Return the (X, Y) coordinate for the center point of the cell that contains the specified text.  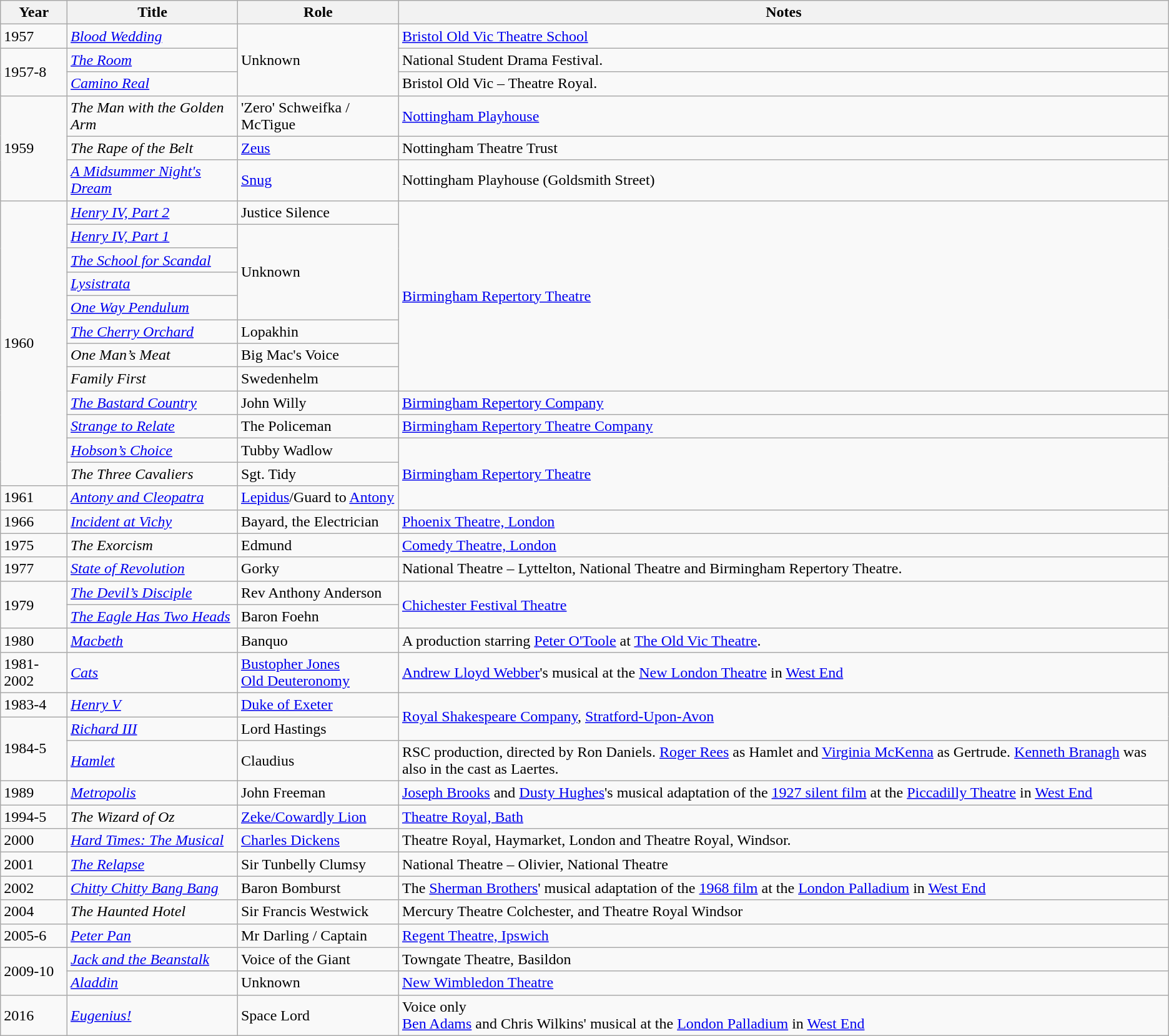
National Theatre – Lyttelton, National Theatre and Birmingham Repertory Theatre. (783, 569)
1966 (34, 521)
Nottingham Playhouse (783, 116)
Justice Silence (318, 212)
Snug (318, 180)
Andrew Lloyd Webber's musical at the New London Theatre in West End (783, 672)
Baron Foehn (318, 616)
Big Mac's Voice (318, 355)
1957-8 (34, 72)
One Way Pendulum (152, 307)
Blood Wedding (152, 36)
Edmund (318, 545)
Role (318, 12)
1959 (34, 148)
State of Revolution (152, 569)
The Cherry Orchard (152, 332)
Lopakhin (318, 332)
The School for Scandal (152, 260)
Lord Hastings (318, 729)
Theatre Royal, Haymarket, London and Theatre Royal, Windsor. (783, 841)
Metropolis (152, 793)
'Zero' Schweifka / McTigue (318, 116)
Title (152, 12)
RSC production, directed by Ron Daniels. Roger Rees as Hamlet and Virginia McKenna as Gertrude. Kenneth Branagh was also in the cast as Laertes. (783, 761)
Zeus (318, 148)
Sgt. Tidy (318, 474)
Space Lord (318, 1015)
Aladdin (152, 983)
Duke of Exeter (318, 704)
Towngate Theatre, Basildon (783, 959)
Phoenix Theatre, London (783, 521)
Henry IV, Part 2 (152, 212)
Birmingham Repertory Theatre Company (783, 427)
Charles Dickens (318, 841)
Camino Real (152, 84)
The Sherman Brothers' musical adaptation of the 1968 film at the London Palladium in West End (783, 888)
The Rape of the Belt (152, 148)
Year (34, 12)
Henry V (152, 704)
2002 (34, 888)
Jack and the Beanstalk (152, 959)
Family First (152, 379)
A Midsummer Night's Dream (152, 180)
1975 (34, 545)
Voice onlyBen Adams and Chris Wilkins' musical at the London Palladium in West End (783, 1015)
The Room (152, 60)
Richard III (152, 729)
1989 (34, 793)
Joseph Brooks and Dusty Hughes's musical adaptation of the 1927 silent film at the Piccadilly Theatre in West End (783, 793)
One Man’s Meat (152, 355)
1994-5 (34, 817)
Bristol Old Vic Theatre School (783, 36)
2000 (34, 841)
The Eagle Has Two Heads (152, 616)
Bristol Old Vic – Theatre Royal. (783, 84)
1960 (34, 343)
2009-10 (34, 971)
The Policeman (318, 427)
Hobson’s Choice (152, 450)
National Theatre – Olivier, National Theatre (783, 864)
Comedy Theatre, London (783, 545)
2004 (34, 912)
The Exorcism (152, 545)
Swedenhelm (318, 379)
Mercury Theatre Colchester, and Theatre Royal Windsor (783, 912)
The Wizard of Oz (152, 817)
The Devil’s Disciple (152, 593)
Hamlet (152, 761)
1983-4 (34, 704)
Claudius (318, 761)
Lysistrata (152, 284)
The Bastard Country (152, 403)
Strange to Relate (152, 427)
Notes (783, 12)
Bayard, the Electrician (318, 521)
Tubby Wadlow (318, 450)
Lepidus/Guard to Antony (318, 498)
New Wimbledon Theatre (783, 983)
Royal Shakespeare Company, Stratford-Upon-Avon (783, 716)
John Freeman (318, 793)
Henry IV, Part 1 (152, 236)
Cats (152, 672)
Sir Tunbelly Clumsy (318, 864)
Theatre Royal, Bath (783, 817)
Sir Francis Westwick (318, 912)
1984-5 (34, 749)
Peter Pan (152, 935)
Gorky (318, 569)
Bustopher JonesOld Deuteronomy (318, 672)
Chitty Chitty Bang Bang (152, 888)
Nottingham Playhouse (Goldsmith Street) (783, 180)
Nottingham Theatre Trust (783, 148)
Eugenius! (152, 1015)
2016 (34, 1015)
Banquo (318, 640)
A production starring Peter O'Toole at The Old Vic Theatre. (783, 640)
1979 (34, 604)
Zeke/Cowardly Lion (318, 817)
Regent Theatre, Ipswich (783, 935)
Birmingham Repertory Company (783, 403)
Mr Darling / Captain (318, 935)
1981-2002 (34, 672)
Hard Times: The Musical (152, 841)
Chichester Festival Theatre (783, 604)
2001 (34, 864)
Rev Anthony Anderson (318, 593)
Macbeth (152, 640)
National Student Drama Festival. (783, 60)
2005-6 (34, 935)
The Relapse (152, 864)
1961 (34, 498)
1957 (34, 36)
Baron Bomburst (318, 888)
The Haunted Hotel (152, 912)
John Willy (318, 403)
1980 (34, 640)
1977 (34, 569)
The Three Cavaliers (152, 474)
Incident at Vichy (152, 521)
Voice of the Giant (318, 959)
The Man with the Golden Arm (152, 116)
Antony and Cleopatra (152, 498)
